Extract the (x, y) coordinate from the center of the cell holding the provided text.  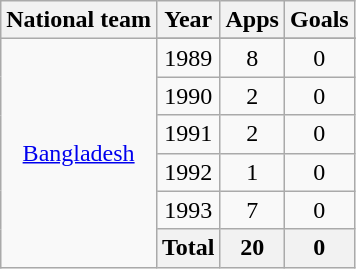
7 (252, 210)
Total (188, 248)
1989 (188, 58)
1993 (188, 210)
National team (79, 20)
1 (252, 172)
1990 (188, 96)
Year (188, 20)
1991 (188, 134)
Goals (319, 20)
Apps (252, 20)
20 (252, 248)
1992 (188, 172)
8 (252, 58)
Bangladesh (79, 153)
